Capture the cell that displays the provided text and extract its (x, y) central coordinate. 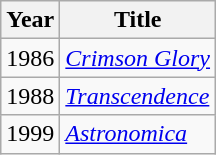
1988 (30, 96)
1986 (30, 58)
Year (30, 20)
Title (138, 20)
1999 (30, 134)
Astronomica (138, 134)
Transcendence (138, 96)
Crimson Glory (138, 58)
